Detect which cell encompasses the target text, then output its [X, Y] center coordinate. 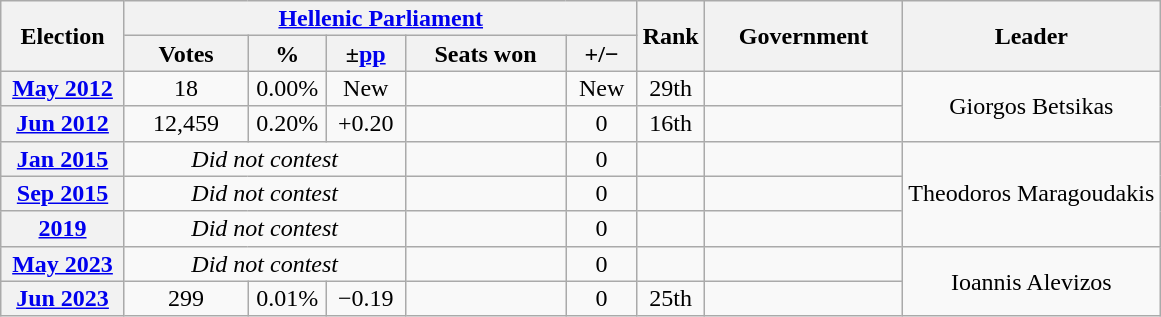
Government [804, 36]
+/− [602, 54]
Sep 2015 [63, 194]
0.20% [288, 124]
+0.20 [366, 124]
Seats won [486, 54]
12,459 [186, 124]
Ioannis Alevizos [1032, 281]
0.00% [288, 88]
Giorgos Betsikas [1032, 106]
Election [63, 36]
Rank [670, 36]
May 2012 [63, 88]
299 [186, 298]
16th [670, 124]
Jan 2015 [63, 158]
Theodoros Maragoudakis [1032, 194]
Leader [1032, 36]
Hellenic Parliament [380, 18]
Jun 2023 [63, 298]
Votes [186, 54]
0.01% [288, 298]
May 2023 [63, 264]
Jun 2012 [63, 124]
±pp [366, 54]
% [288, 54]
2019 [63, 228]
25th [670, 298]
−0.19 [366, 298]
18 [186, 88]
29th [670, 88]
